Locate the cell with the specified text and output its [X, Y] center coordinate. 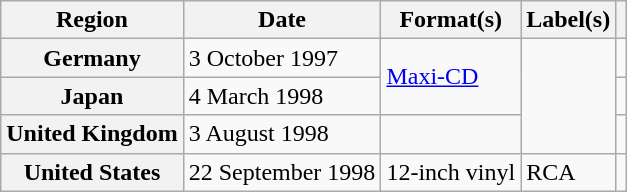
RCA [568, 172]
United Kingdom [92, 134]
Format(s) [451, 20]
3 October 1997 [282, 58]
4 March 1998 [282, 96]
12-inch vinyl [451, 172]
3 August 1998 [282, 134]
Region [92, 20]
Label(s) [568, 20]
22 September 1998 [282, 172]
United States [92, 172]
Japan [92, 96]
Maxi-CD [451, 77]
Germany [92, 58]
Date [282, 20]
